Locate the cell with the specified text and output its (x, y) center coordinate. 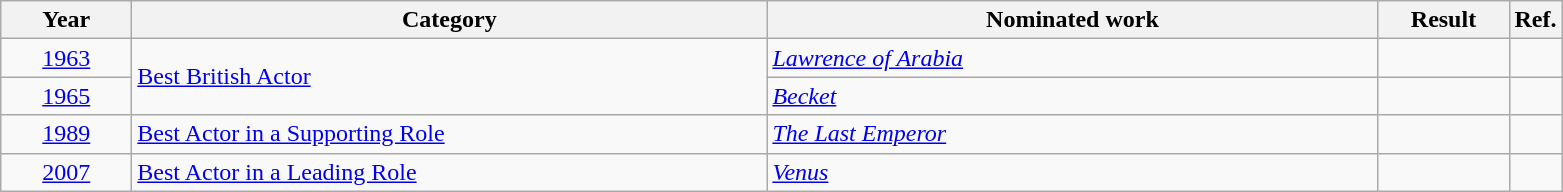
Becket (1072, 96)
Best British Actor (450, 77)
Ref. (1536, 20)
2007 (66, 172)
Lawrence of Arabia (1072, 58)
Category (450, 20)
Venus (1072, 172)
The Last Emperor (1072, 134)
1963 (66, 58)
Best Actor in a Supporting Role (450, 134)
Nominated work (1072, 20)
Result (1444, 20)
1965 (66, 96)
1989 (66, 134)
Year (66, 20)
Best Actor in a Leading Role (450, 172)
